Output the (X, Y) coordinate of the center of the cell containing the given text.  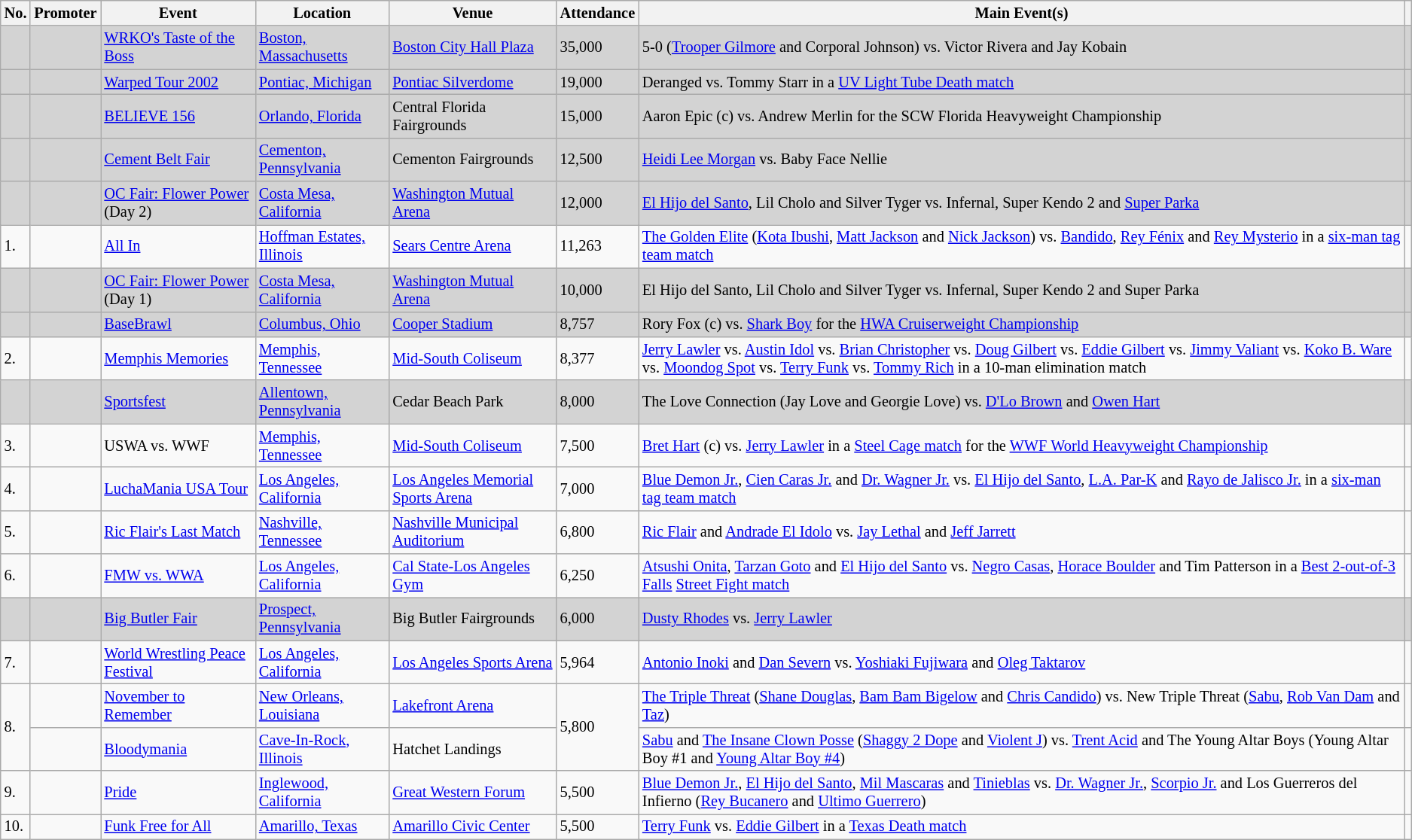
Bret Hart (c) vs. Jerry Lawler in a Steel Cage match for the WWF World Heavyweight Championship (1021, 446)
5,964 (598, 662)
Cave-In-Rock, Illinois (322, 749)
12,500 (598, 160)
Nashville Municipal Auditorium (472, 532)
19,000 (598, 82)
11,263 (598, 246)
Rory Fox (c) vs. Shark Boy for the HWA Cruiserweight Championship (1021, 324)
FMW vs. WWA (178, 576)
Atsushi Onita, Tarzan Goto and El Hijo del Santo vs. Negro Casas, Horace Boulder and Tim Patterson in a Best 2-out-of-3 Falls Street Fight match (1021, 576)
5,800 (598, 727)
6,000 (598, 619)
Cedar Beach Park (472, 402)
Boston City Hall Plaza (472, 47)
Blue Demon Jr., Cien Caras Jr. and Dr. Wagner Jr. vs. El Hijo del Santo, L.A. Par-K and Rayo de Jalisco Jr. in a six-man tag team match (1021, 488)
LuchaMania USA Tour (178, 488)
Orlando, Florida (322, 116)
Heidi Lee Morgan vs. Baby Face Nellie (1021, 160)
35,000 (598, 47)
12,000 (598, 203)
Los Angeles Sports Arena (472, 662)
BaseBrawl (178, 324)
Cement Belt Fair (178, 160)
7,500 (598, 446)
Dusty Rhodes vs. Jerry Lawler (1021, 619)
5. (16, 532)
Hoffman Estates, Illinois (322, 246)
Cal State-Los Angeles Gym (472, 576)
8,377 (598, 358)
3. (16, 446)
The Triple Threat (Shane Douglas, Bam Bam Bigelow and Chris Candido) vs. New Triple Threat (Sabu, Rob Van Dam and Taz) (1021, 705)
5-0 (Trooper Gilmore and Corporal Johnson) vs. Victor Rivera and Jay Kobain (1021, 47)
WRKO's Taste of the Boss (178, 47)
1. (16, 246)
10,000 (598, 290)
OC Fair: Flower Power (Day 1) (178, 290)
Prospect, Pennsylvania (322, 619)
Amarillo, Texas (322, 826)
Los Angeles Memorial Sports Arena (472, 488)
Inglewood, California (322, 793)
The Love Connection (Jay Love and Georgie Love) vs. D'Lo Brown and Owen Hart (1021, 402)
Hatchet Landings (472, 749)
7,000 (598, 488)
Venue (472, 13)
Pride (178, 793)
Sears Centre Arena (472, 246)
Columbus, Ohio (322, 324)
Sportsfest (178, 402)
Attendance (598, 13)
15,000 (598, 116)
Pontiac, Michigan (322, 82)
6,250 (598, 576)
Pontiac Silverdome (472, 82)
Amarillo Civic Center (472, 826)
Bloodymania (178, 749)
The Golden Elite (Kota Ibushi, Matt Jackson and Nick Jackson) vs. Bandido, Rey Fénix and Rey Mysterio in a six-man tag team match (1021, 246)
Great Western Forum (472, 793)
Warped Tour 2002 (178, 82)
Central Florida Fairgrounds (472, 116)
Event (178, 13)
Nashville, Tennessee (322, 532)
Cooper Stadium (472, 324)
10. (16, 826)
6. (16, 576)
OC Fair: Flower Power (Day 2) (178, 203)
Terry Funk vs. Eddie Gilbert in a Texas Death match (1021, 826)
Main Event(s) (1021, 13)
No. (16, 13)
Ric Flair's Last Match (178, 532)
9. (16, 793)
6,800 (598, 532)
Memphis Memories (178, 358)
USWA vs. WWF (178, 446)
Cementon Fairgrounds (472, 160)
BELIEVE 156 (178, 116)
8. (16, 727)
Location (322, 13)
Antonio Inoki and Dan Severn vs. Yoshiaki Fujiwara and Oleg Taktarov (1021, 662)
Ric Flair and Andrade El Idolo vs. Jay Lethal and Jeff Jarrett (1021, 532)
7. (16, 662)
Allentown, Pennsylvania (322, 402)
8,757 (598, 324)
November to Remember (178, 705)
Cementon, Pennsylvania (322, 160)
2. (16, 358)
Lakefront Arena (472, 705)
4. (16, 488)
Deranged vs. Tommy Starr in a UV Light Tube Death match (1021, 82)
New Orleans, Louisiana (322, 705)
Promoter (65, 13)
All In (178, 246)
Sabu and The Insane Clown Posse (Shaggy 2 Dope and Violent J) vs. Trent Acid and The Young Altar Boys (Young Altar Boy #1 and Young Altar Boy #4) (1021, 749)
World Wrestling Peace Festival (178, 662)
Funk Free for All (178, 826)
Boston, Massachusetts (322, 47)
8,000 (598, 402)
Big Butler Fairgrounds (472, 619)
Big Butler Fair (178, 619)
Aaron Epic (c) vs. Andrew Merlin for the SCW Florida Heavyweight Championship (1021, 116)
